Return (x, y) of the center of cell containing provided text 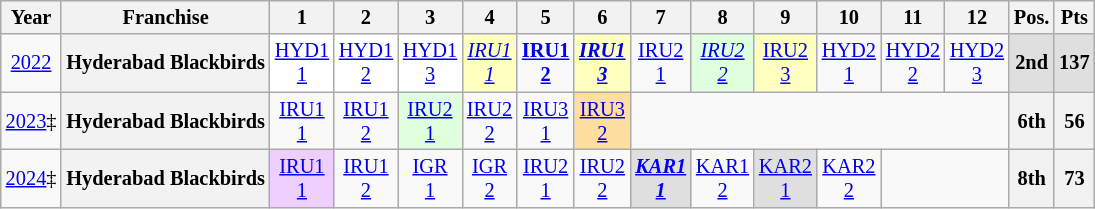
2nd (1032, 63)
1 (302, 17)
9 (786, 17)
73 (1074, 178)
KAR22 (849, 178)
137 (1074, 63)
Year (32, 17)
12 (977, 17)
4 (490, 17)
KAR21 (786, 178)
HYD21 (849, 63)
6th (1032, 121)
IGR1 (430, 178)
Pos. (1032, 17)
8th (1032, 178)
HYD11 (302, 63)
7 (660, 17)
8 (722, 17)
2 (366, 17)
11 (913, 17)
IRU23 (786, 63)
3 (430, 17)
KAR12 (722, 178)
5 (546, 17)
2023‡ (32, 121)
HYD22 (913, 63)
IRU31 (546, 121)
2024‡ (32, 178)
Pts (1074, 17)
Franchise (166, 17)
2022 (32, 63)
HYD23 (977, 63)
KAR11 (660, 178)
56 (1074, 121)
6 (602, 17)
IGR2 (490, 178)
IRU13 (602, 63)
HYD13 (430, 63)
HYD12 (366, 63)
IRU32 (602, 121)
10 (849, 17)
